Output the [X, Y] coordinate of the center of the cell containing the given text.  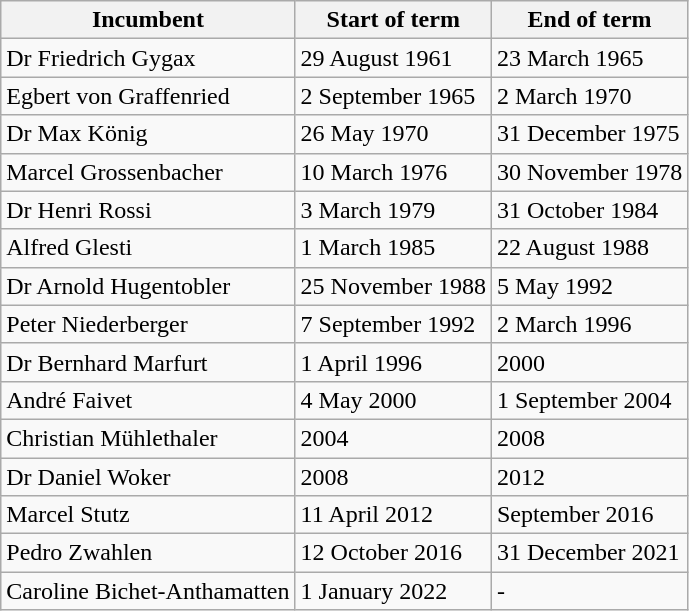
- [589, 591]
1 March 1985 [393, 248]
10 March 1976 [393, 172]
2000 [589, 362]
29 August 1961 [393, 58]
September 2016 [589, 515]
End of term [589, 20]
Pedro Zwahlen [148, 553]
30 November 1978 [589, 172]
Incumbent [148, 20]
Marcel Stutz [148, 515]
4 May 2000 [393, 400]
26 May 1970 [393, 134]
1 January 2022 [393, 591]
Christian Mühlethaler [148, 438]
Dr Arnold Hugentobler [148, 286]
Caroline Bichet-Anthamatten [148, 591]
Peter Niederberger [148, 324]
5 May 1992 [589, 286]
Egbert von Graffenried [148, 96]
31 October 1984 [589, 210]
Dr Friedrich Gygax [148, 58]
25 November 1988 [393, 286]
2 March 1970 [589, 96]
André Faivet [148, 400]
Alfred Glesti [148, 248]
2 September 1965 [393, 96]
1 April 1996 [393, 362]
2 March 1996 [589, 324]
1 September 2004 [589, 400]
Dr Max König [148, 134]
Dr Daniel Woker [148, 477]
23 March 1965 [589, 58]
31 December 1975 [589, 134]
Marcel Grossenbacher [148, 172]
Dr Bernhard Marfurt [148, 362]
Start of term [393, 20]
3 March 1979 [393, 210]
22 August 1988 [589, 248]
7 September 1992 [393, 324]
2004 [393, 438]
Dr Henri Rossi [148, 210]
12 October 2016 [393, 553]
2012 [589, 477]
31 December 2021 [589, 553]
11 April 2012 [393, 515]
